Return the [X, Y] coordinate for the center point of the cell that contains the specified text.  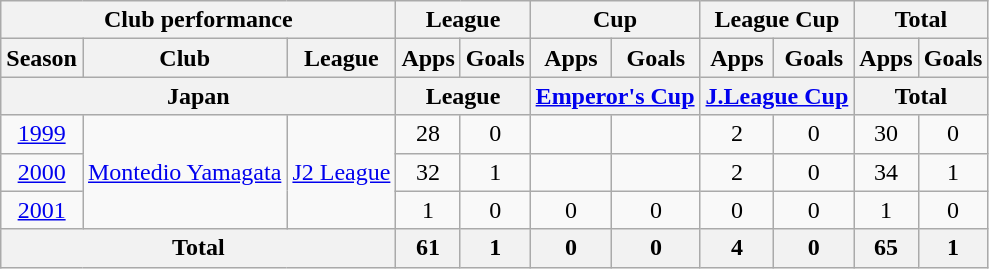
32 [428, 172]
J2 League [342, 172]
28 [428, 134]
61 [428, 248]
Club [184, 58]
League Cup [777, 20]
Season [42, 58]
Japan [198, 96]
2000 [42, 172]
Emperor's Cup [615, 96]
Club performance [198, 20]
Cup [615, 20]
30 [886, 134]
1999 [42, 134]
4 [737, 248]
65 [886, 248]
Montedio Yamagata [184, 172]
2001 [42, 210]
34 [886, 172]
J.League Cup [777, 96]
